Search for the cell housing the specified text and yield its [x, y] center coordinate. 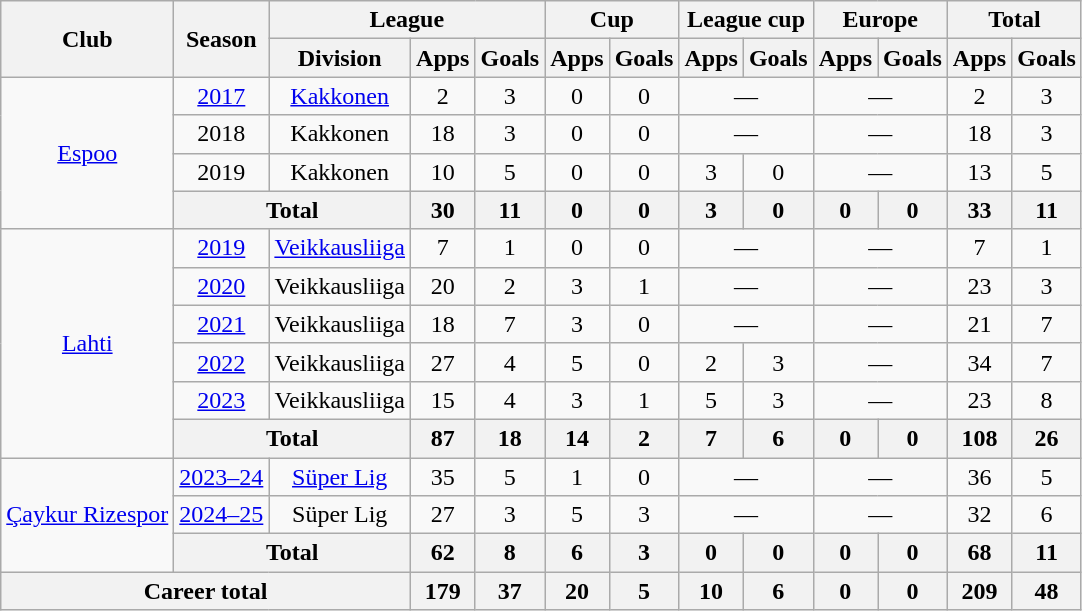
35 [443, 477]
33 [979, 210]
87 [443, 438]
2021 [222, 324]
32 [979, 515]
Division [340, 58]
2017 [222, 96]
Çaykur Rizespor [88, 515]
26 [1047, 438]
179 [443, 591]
48 [1047, 591]
Cup [612, 20]
2023 [222, 400]
15 [443, 400]
36 [979, 477]
209 [979, 591]
13 [979, 172]
108 [979, 438]
2020 [222, 286]
Espoo [88, 153]
League [407, 20]
30 [443, 210]
2024–25 [222, 515]
14 [577, 438]
League cup [746, 20]
62 [443, 553]
Season [222, 39]
Europe [880, 20]
2023–24 [222, 477]
2018 [222, 134]
2022 [222, 362]
68 [979, 553]
Lahti [88, 343]
21 [979, 324]
Career total [206, 591]
Club [88, 39]
37 [510, 591]
34 [979, 362]
